Pinpoint the cell where the given text exists, returning its (x, y) midpoint coordinate. 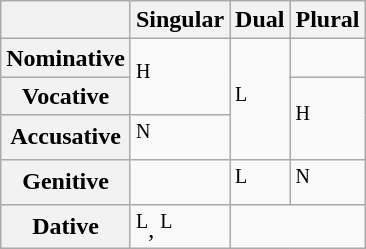
Plural (328, 20)
Nominative (66, 58)
Dual (260, 20)
Accusative (66, 138)
Singular (180, 20)
Genitive (66, 182)
Dative (66, 226)
Vocative (66, 96)
L, L (180, 226)
